Detect which cell encompasses the target text, then output its (x, y) center coordinate. 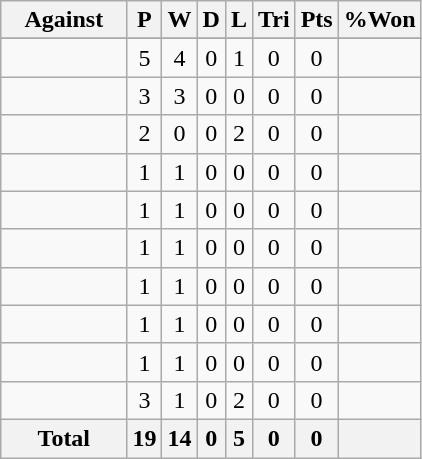
Pts (316, 20)
L (238, 20)
Against (64, 20)
4 (180, 58)
Tri (274, 20)
14 (180, 438)
D (211, 20)
P (144, 20)
19 (144, 438)
W (180, 20)
%Won (380, 20)
Total (64, 438)
